Search for the cell housing the specified text and yield its (X, Y) center coordinate. 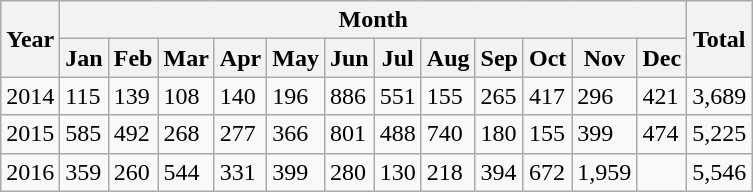
Mar (186, 58)
Jul (398, 58)
Jun (349, 58)
180 (499, 134)
2015 (30, 134)
218 (448, 172)
488 (398, 134)
492 (133, 134)
May (296, 58)
Apr (240, 58)
5,546 (720, 172)
277 (240, 134)
3,689 (720, 96)
1,959 (604, 172)
2016 (30, 172)
139 (133, 96)
421 (662, 96)
801 (349, 134)
Aug (448, 58)
544 (186, 172)
366 (296, 134)
Sep (499, 58)
Month (374, 20)
417 (547, 96)
585 (84, 134)
296 (604, 96)
140 (240, 96)
Jan (84, 58)
280 (349, 172)
115 (84, 96)
Nov (604, 58)
Total (720, 39)
Dec (662, 58)
474 (662, 134)
394 (499, 172)
331 (240, 172)
Oct (547, 58)
260 (133, 172)
Feb (133, 58)
886 (349, 96)
5,225 (720, 134)
268 (186, 134)
130 (398, 172)
2014 (30, 96)
265 (499, 96)
Year (30, 39)
551 (398, 96)
359 (84, 172)
740 (448, 134)
108 (186, 96)
196 (296, 96)
672 (547, 172)
